From the cell containing the given text, extract its center point as (x, y) coordinate. 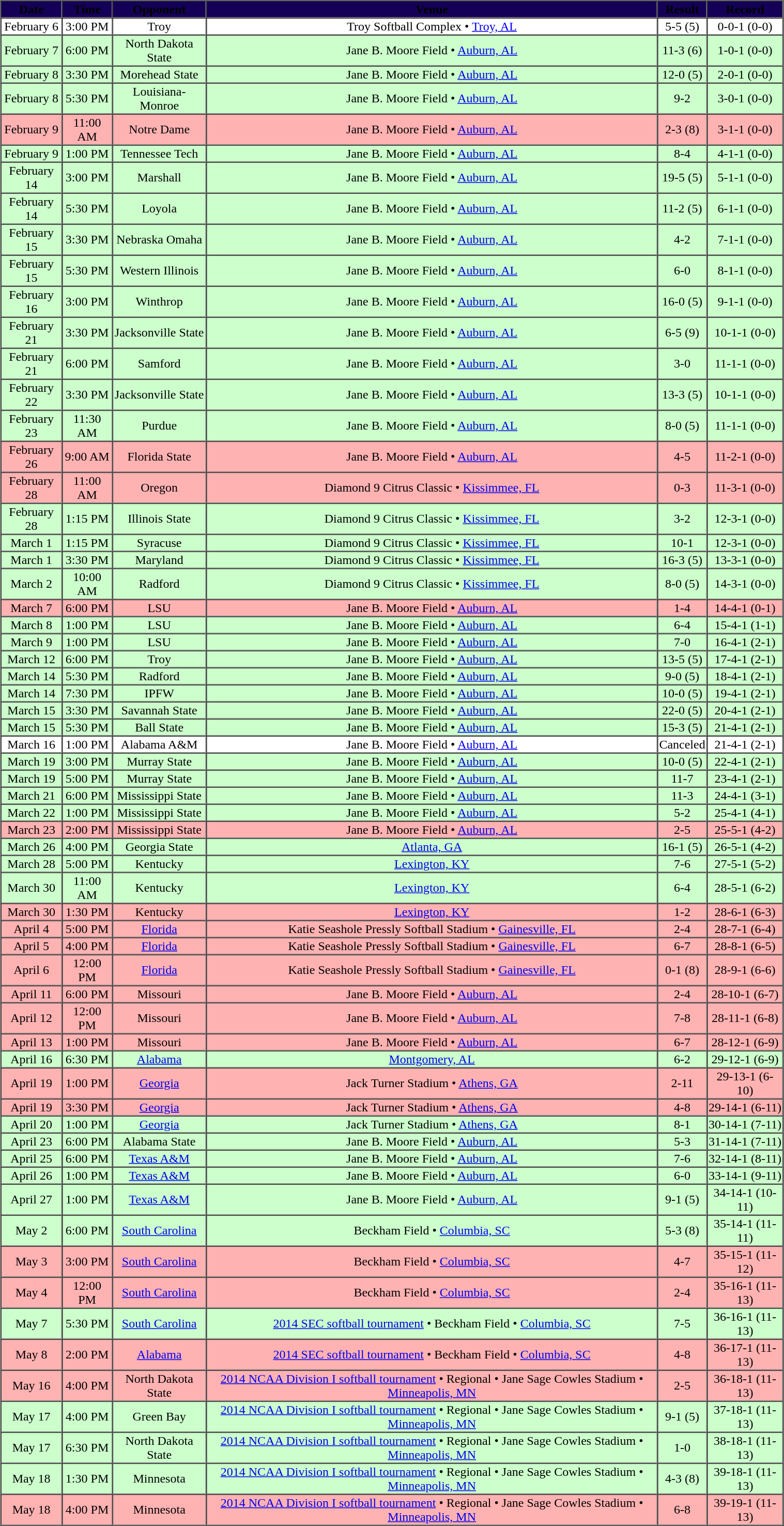
March 8 (32, 624)
February 16 (32, 302)
6-5 (9) (682, 333)
4-3 (8) (682, 1478)
April 6 (32, 970)
Montgomery, AL (432, 1059)
29-14-1 (6-11) (745, 1107)
16-1 (5) (682, 847)
Purdue (159, 426)
15-3 (5) (682, 727)
April 4 (32, 928)
7-0 (682, 642)
30-14-1 (7-11) (745, 1124)
9-1-1 (0-0) (745, 302)
1-0-1 (0-0) (745, 51)
2-11 (682, 1084)
34-14-1 (10-11) (745, 1199)
Venue (432, 9)
5-3 (682, 1141)
5-3 (8) (682, 1230)
36-16-1 (11-13) (745, 1323)
35-15-1 (11-12) (745, 1261)
35-16-1 (11-13) (745, 1292)
March 26 (32, 847)
8-1-1 (0-0) (745, 271)
March 7 (32, 608)
April 26 (32, 1176)
Green Bay (159, 1416)
24-4-1 (3-1) (745, 795)
14-4-1 (0-1) (745, 608)
7-8 (682, 1018)
29-12-1 (6-9) (745, 1059)
13-5 (5) (682, 659)
Tennessee Tech (159, 153)
Alabama A&M (159, 744)
19-5 (5) (682, 178)
March 9 (32, 642)
Ball State (159, 727)
4-7 (682, 1261)
March 23 (32, 829)
May 8 (32, 1354)
6-8 (682, 1509)
February 7 (32, 51)
9:00 AM (87, 457)
March 21 (32, 795)
27-5-1 (5-2) (745, 863)
March 28 (32, 863)
2-3 (8) (682, 129)
6-1-1 (0-0) (745, 209)
22-4-1 (2-1) (745, 761)
28-7-1 (6-4) (745, 928)
Maryland (159, 559)
3-1-1 (0-0) (745, 129)
31-14-1 (7-11) (745, 1141)
Alabama State (159, 1141)
28-12-1 (6-9) (745, 1042)
28-10-1 (6-7) (745, 994)
10-1 (682, 543)
Savannah State (159, 710)
33-14-1 (9-11) (745, 1176)
Syracuse (159, 543)
May 7 (32, 1323)
Western Illinois (159, 271)
23-4-1 (2-1) (745, 779)
9-2 (682, 98)
10:00 AM (87, 584)
March 2 (32, 584)
39-18-1 (11-13) (745, 1478)
11-3 (6) (682, 51)
IPFW (159, 693)
11-7 (682, 779)
11-3-1 (0-0) (745, 488)
April 12 (32, 1018)
18-4-1 (2-1) (745, 676)
26-5-1 (4-2) (745, 847)
28-8-1 (6-5) (745, 946)
28-6-1 (6-3) (745, 912)
Record (745, 9)
13-3-1 (0-0) (745, 559)
29-13-1 (6-10) (745, 1084)
April 11 (32, 994)
7:30 PM (87, 693)
8-4 (682, 153)
February 22 (32, 395)
April 20 (32, 1124)
Opponent (159, 9)
4-2 (682, 240)
April 27 (32, 1199)
4-1-1 (0-0) (745, 153)
Result (682, 9)
16-0 (5) (682, 302)
April 13 (32, 1042)
3-0-1 (0-0) (745, 98)
12-0 (5) (682, 74)
17-4-1 (2-1) (745, 659)
36-18-1 (11-13) (745, 1385)
February 26 (32, 457)
Date (32, 9)
March 16 (32, 744)
Oregon (159, 488)
15-4-1 (1-1) (745, 624)
Marshall (159, 178)
Winthrop (159, 302)
28-5-1 (6-2) (745, 888)
11-3 (682, 795)
April 23 (32, 1141)
March 22 (32, 813)
28-9-1 (6-6) (745, 970)
32-14-1 (8-11) (745, 1158)
February 6 (32, 26)
16-3 (5) (682, 559)
May 3 (32, 1261)
1-4 (682, 608)
Notre Dame (159, 129)
Georgia State (159, 847)
April 16 (32, 1059)
39-19-1 (11-13) (745, 1509)
14-3-1 (0-0) (745, 584)
7-5 (682, 1323)
0-0-1 (0-0) (745, 26)
3-0 (682, 364)
Florida State (159, 457)
April 5 (32, 946)
Atlanta, GA (432, 847)
7-1-1 (0-0) (745, 240)
1-2 (682, 912)
13-3 (5) (682, 395)
Samford (159, 364)
28-11-1 (6-8) (745, 1018)
38-18-1 (11-13) (745, 1447)
22-0 (5) (682, 710)
May 4 (32, 1292)
Morehead State (159, 74)
20-4-1 (2-1) (745, 710)
37-18-1 (11-13) (745, 1416)
Illinois State (159, 519)
May 2 (32, 1230)
Nebraska Omaha (159, 240)
19-4-1 (2-1) (745, 693)
1-0 (682, 1447)
25-4-1 (4-1) (745, 813)
2-0-1 (0-0) (745, 74)
April 25 (32, 1158)
3-2 (682, 519)
9-0 (5) (682, 676)
25-5-1 (4-2) (745, 829)
6-2 (682, 1059)
5-1-1 (0-0) (745, 178)
0-3 (682, 488)
5-5 (5) (682, 26)
Loyola (159, 209)
March 12 (32, 659)
36-17-1 (11-13) (745, 1354)
Canceled (682, 744)
0-1 (8) (682, 970)
4-5 (682, 457)
Time (87, 9)
5-2 (682, 813)
11-2 (5) (682, 209)
Louisiana-Monroe (159, 98)
Troy Softball Complex • Troy, AL (432, 26)
35-14-1 (11-11) (745, 1230)
16-4-1 (2-1) (745, 642)
8-1 (682, 1124)
11:30 AM (87, 426)
May 16 (32, 1385)
11-2-1 (0-0) (745, 457)
February 23 (32, 426)
